From the cell containing the given text, extract its center point as [x, y] coordinate. 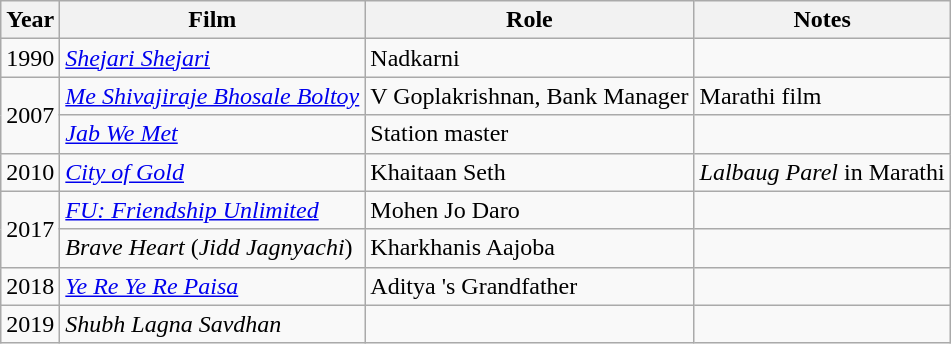
Notes [822, 20]
Jab We Met [212, 134]
1990 [30, 58]
2019 [30, 324]
Shejari Shejari [212, 58]
2007 [30, 115]
V Goplakrishnan, Bank Manager [530, 96]
Khaitaan Seth [530, 172]
Marathi film [822, 96]
Aditya 's Grandfather [530, 286]
2018 [30, 286]
2017 [30, 229]
Station master [530, 134]
Nadkarni [530, 58]
Mohen Jo Daro [530, 210]
2010 [30, 172]
Me Shivajiraje Bhosale Boltoy [212, 96]
Role [530, 20]
Year [30, 20]
FU: Friendship Unlimited [212, 210]
Ye Re Ye Re Paisa [212, 286]
Film [212, 20]
Lalbaug Parel in Marathi [822, 172]
City of Gold [212, 172]
Shubh Lagna Savdhan [212, 324]
Kharkhanis Aajoba [530, 248]
Brave Heart (Jidd Jagnyachi) [212, 248]
